Provide the [x, y] coordinate of the cell's center where the given text is located.  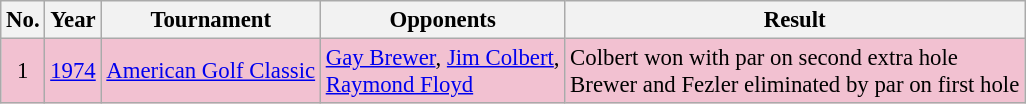
Result [795, 20]
Year [73, 20]
No. [23, 20]
1 [23, 72]
Tournament [210, 20]
Colbert won with par on second extra holeBrewer and Fezler eliminated by par on first hole [795, 72]
American Golf Classic [210, 72]
Opponents [442, 20]
1974 [73, 72]
Gay Brewer, Jim Colbert, Raymond Floyd [442, 72]
